Scan for the cell matching the given text and deliver its [x, y] coordinate at center. 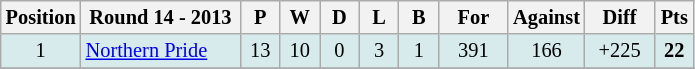
Against [546, 17]
166 [546, 51]
22 [674, 51]
3 [379, 51]
0 [340, 51]
B [419, 17]
L [379, 17]
Round 14 - 2013 [161, 17]
Position [41, 17]
P [260, 17]
Northern Pride [161, 51]
Pts [674, 17]
13 [260, 51]
+225 [620, 51]
391 [474, 51]
For [474, 17]
Diff [620, 17]
W [300, 17]
D [340, 17]
10 [300, 51]
